Locate the cell with the specified text and output its [x, y] center coordinate. 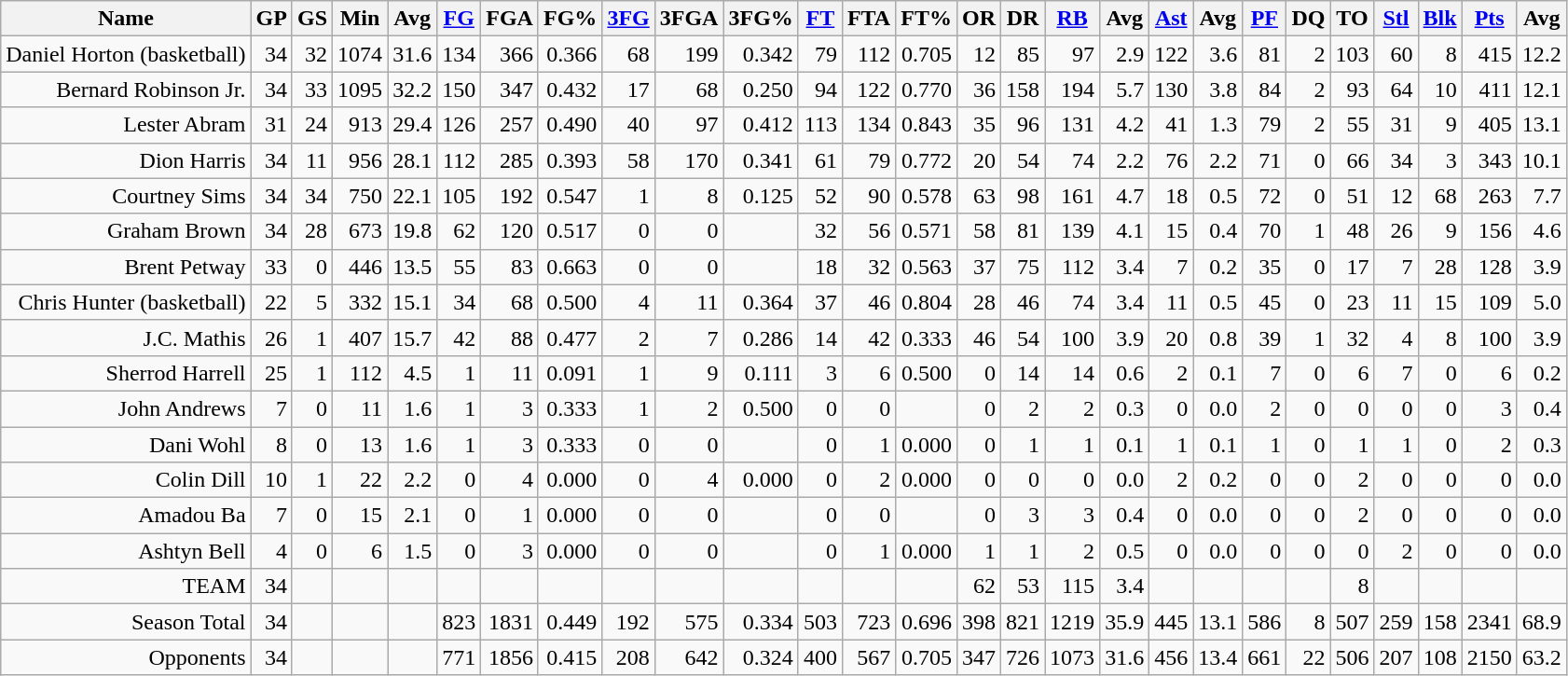
0.578 [927, 196]
5 [311, 302]
2.9 [1124, 54]
0.432 [570, 90]
3FGA [689, 19]
0.125 [761, 196]
98 [1024, 196]
5.0 [1542, 302]
10.1 [1542, 160]
Pts [1490, 19]
4.1 [1124, 231]
93 [1352, 90]
575 [689, 622]
Colin Dill [126, 480]
161 [1072, 196]
0.571 [927, 231]
0.770 [927, 90]
126 [459, 125]
Season Total [126, 622]
456 [1171, 657]
53 [1024, 586]
39 [1264, 338]
405 [1490, 125]
2.1 [412, 516]
1856 [510, 657]
5.7 [1124, 90]
3.6 [1217, 54]
0.8 [1217, 338]
400 [820, 657]
FT% [927, 19]
Bernard Robinson Jr. [126, 90]
332 [360, 302]
194 [1072, 90]
32.2 [412, 90]
407 [360, 338]
128 [1490, 267]
Amadou Ba [126, 516]
263 [1490, 196]
0.342 [761, 54]
Daniel Horton (basketball) [126, 54]
0.393 [570, 160]
FG% [570, 19]
0.663 [570, 267]
130 [1171, 90]
0.6 [1124, 373]
4.7 [1124, 196]
12.2 [1542, 54]
3FG% [761, 19]
64 [1396, 90]
0.091 [570, 373]
48 [1352, 231]
FGA [510, 19]
OR [979, 19]
956 [360, 160]
DR [1024, 19]
13.4 [1217, 657]
36 [979, 90]
0.843 [927, 125]
Courtney Sims [126, 196]
105 [459, 196]
63.2 [1542, 657]
29.4 [412, 125]
90 [869, 196]
0.341 [761, 160]
RB [1072, 19]
446 [360, 267]
586 [1264, 622]
3.8 [1217, 90]
Blk [1439, 19]
750 [360, 196]
0.477 [570, 338]
TEAM [126, 586]
207 [1396, 657]
70 [1264, 231]
0.804 [927, 302]
821 [1024, 622]
Brent Petway [126, 267]
60 [1396, 54]
642 [689, 657]
131 [1072, 125]
GP [271, 19]
1073 [1072, 657]
567 [869, 657]
673 [360, 231]
68.9 [1542, 622]
506 [1352, 657]
199 [689, 54]
4.2 [1124, 125]
Ashtyn Bell [126, 551]
72 [1264, 196]
40 [628, 125]
170 [689, 160]
445 [1171, 622]
15.7 [412, 338]
J.C. Mathis [126, 338]
84 [1264, 90]
Ast [1171, 19]
22.1 [412, 196]
109 [1490, 302]
0.563 [927, 267]
Opponents [126, 657]
103 [1352, 54]
FG [459, 19]
411 [1490, 90]
1.3 [1217, 125]
2341 [1490, 622]
1831 [510, 622]
71 [1264, 160]
0.415 [570, 657]
108 [1439, 657]
503 [820, 622]
Graham Brown [126, 231]
0.334 [761, 622]
0.696 [927, 622]
88 [510, 338]
343 [1490, 160]
56 [869, 231]
John Andrews [126, 408]
0.366 [570, 54]
15.1 [412, 302]
PF [1264, 19]
Sherrod Harrell [126, 373]
63 [979, 196]
823 [459, 622]
0.490 [570, 125]
35.9 [1124, 622]
Name [126, 19]
Lester Abram [126, 125]
156 [1490, 231]
96 [1024, 125]
1074 [360, 54]
366 [510, 54]
1.5 [412, 551]
0.772 [927, 160]
0.111 [761, 373]
13.5 [412, 267]
45 [1264, 302]
913 [360, 125]
771 [459, 657]
24 [311, 125]
DQ [1309, 19]
FT [820, 19]
7.7 [1542, 196]
52 [820, 196]
726 [1024, 657]
51 [1352, 196]
257 [510, 125]
61 [820, 160]
94 [820, 90]
41 [1171, 125]
208 [628, 657]
4.6 [1542, 231]
0.449 [570, 622]
12.1 [1542, 90]
13 [360, 445]
19.8 [412, 231]
25 [271, 373]
Chris Hunter (basketball) [126, 302]
115 [1072, 586]
FTA [869, 19]
661 [1264, 657]
TO [1352, 19]
0.250 [761, 90]
507 [1352, 622]
398 [979, 622]
0.517 [570, 231]
415 [1490, 54]
0.286 [761, 338]
723 [869, 622]
85 [1024, 54]
GS [311, 19]
83 [510, 267]
4.5 [412, 373]
0.412 [761, 125]
Dion Harris [126, 160]
113 [820, 125]
23 [1352, 302]
150 [459, 90]
0.324 [761, 657]
1095 [360, 90]
Min [360, 19]
3FG [628, 19]
120 [510, 231]
1219 [1072, 622]
285 [510, 160]
Dani Wohl [126, 445]
259 [1396, 622]
2150 [1490, 657]
66 [1352, 160]
75 [1024, 267]
139 [1072, 231]
76 [1171, 160]
Stl [1396, 19]
28.1 [412, 160]
0.364 [761, 302]
0.547 [570, 196]
